Identify which cell holds the provided text, then report its (X, Y) central coordinate. 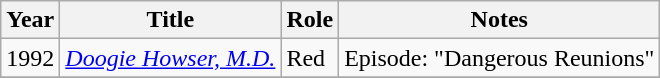
Episode: "Dangerous Reunions" (500, 58)
Notes (500, 20)
Doogie Howser, M.D. (170, 58)
1992 (30, 58)
Red (310, 58)
Year (30, 20)
Title (170, 20)
Role (310, 20)
